Search for the cell housing the specified text and yield its [X, Y] center coordinate. 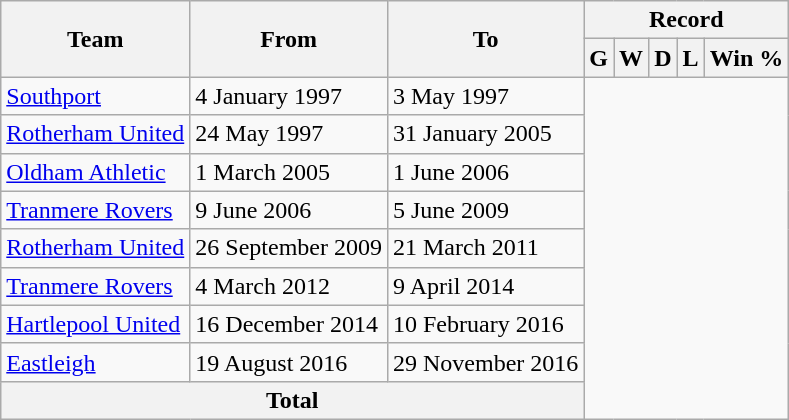
3 May 1997 [485, 96]
Southport [96, 96]
4 March 2012 [289, 286]
Total [292, 400]
9 June 2006 [289, 210]
31 January 2005 [485, 134]
19 August 2016 [289, 362]
29 November 2016 [485, 362]
Oldham Athletic [96, 172]
D [663, 58]
5 June 2009 [485, 210]
Eastleigh [96, 362]
Record [686, 20]
Hartlepool United [96, 324]
21 March 2011 [485, 248]
From [289, 39]
26 September 2009 [289, 248]
Team [96, 39]
1 June 2006 [485, 172]
24 May 1997 [289, 134]
10 February 2016 [485, 324]
G [599, 58]
16 December 2014 [289, 324]
Win % [746, 58]
L [690, 58]
W [632, 58]
1 March 2005 [289, 172]
9 April 2014 [485, 286]
4 January 1997 [289, 96]
To [485, 39]
